Detect which cell encompasses the target text, then output its [X, Y] center coordinate. 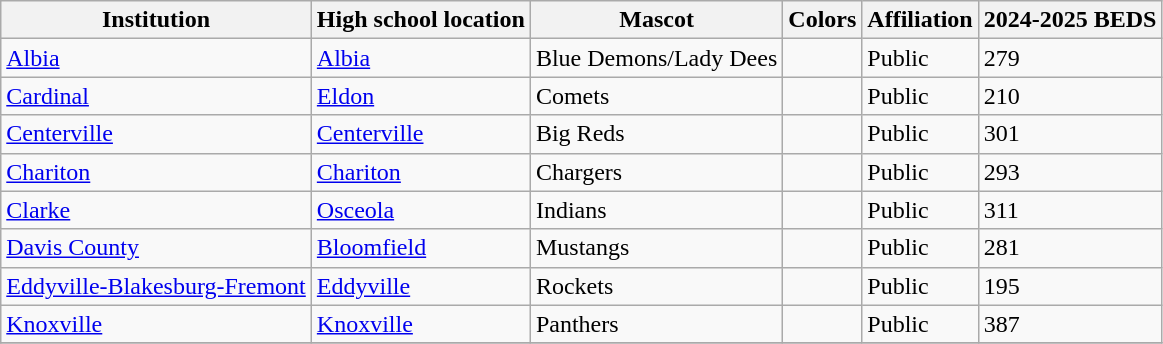
279 [1070, 58]
210 [1070, 96]
Eldon [420, 96]
Mustangs [656, 248]
Comets [656, 96]
Bloomfield [420, 248]
Eddyville-Blakesburg-Fremont [156, 286]
Eddyville [420, 286]
Mascot [656, 20]
195 [1070, 286]
293 [1070, 172]
Institution [156, 20]
387 [1070, 324]
High school location [420, 20]
Colors [822, 20]
Clarke [156, 210]
Cardinal [156, 96]
Blue Demons/Lady Dees [656, 58]
Chargers [656, 172]
Affiliation [920, 20]
Indians [656, 210]
281 [1070, 248]
Rockets [656, 286]
Osceola [420, 210]
2024-2025 BEDS [1070, 20]
Panthers [656, 324]
301 [1070, 134]
Davis County [156, 248]
Big Reds [656, 134]
311 [1070, 210]
